Provide the [x, y] coordinate of the cell's center where the given text is located.  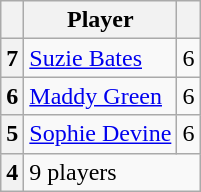
9 players [112, 172]
Player [100, 20]
Sophie Devine [100, 134]
4 [12, 172]
5 [12, 134]
Suzie Bates [100, 58]
7 [12, 58]
Maddy Green [100, 96]
